Provide the (x, y) coordinate of the cell's center where the given text is located.  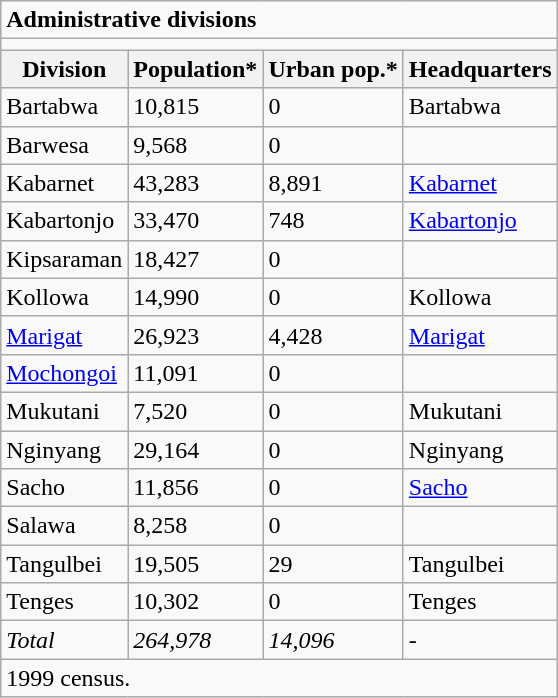
Salawa (64, 526)
Kipsaraman (64, 259)
18,427 (196, 259)
29,164 (196, 449)
10,302 (196, 602)
11,091 (196, 373)
14,096 (333, 640)
1999 census. (279, 678)
26,923 (196, 335)
Headquarters (480, 69)
748 (333, 221)
Division (64, 69)
Urban pop.* (333, 69)
11,856 (196, 488)
Mochongoi (64, 373)
264,978 (196, 640)
Barwesa (64, 145)
19,505 (196, 564)
10,815 (196, 107)
- (480, 640)
43,283 (196, 183)
Total (64, 640)
Population* (196, 69)
8,891 (333, 183)
9,568 (196, 145)
Administrative divisions (279, 20)
8,258 (196, 526)
7,520 (196, 411)
33,470 (196, 221)
4,428 (333, 335)
29 (333, 564)
14,990 (196, 297)
